Find where the given text appears and provide that cell's center as [X, Y] coordinate. 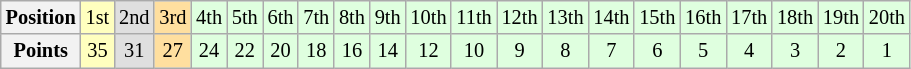
12 [429, 51]
9 [520, 51]
6 [657, 51]
31 [134, 51]
16 [352, 51]
27 [172, 51]
35 [98, 51]
24 [209, 51]
9th [388, 17]
15th [657, 17]
22 [245, 51]
18th [795, 17]
4 [749, 51]
6th [281, 17]
14th [611, 17]
3 [795, 51]
14 [388, 51]
2 [841, 51]
2nd [134, 17]
8th [352, 17]
1 [887, 51]
3rd [172, 17]
18 [316, 51]
11th [474, 17]
10th [429, 17]
7 [611, 51]
10 [474, 51]
19th [841, 17]
5th [245, 17]
13th [566, 17]
Points [41, 51]
8 [566, 51]
12th [520, 17]
Position [41, 17]
17th [749, 17]
16th [703, 17]
7th [316, 17]
20th [887, 17]
1st [98, 17]
4th [209, 17]
5 [703, 51]
20 [281, 51]
